Capture the cell that displays the provided text and extract its (x, y) central coordinate. 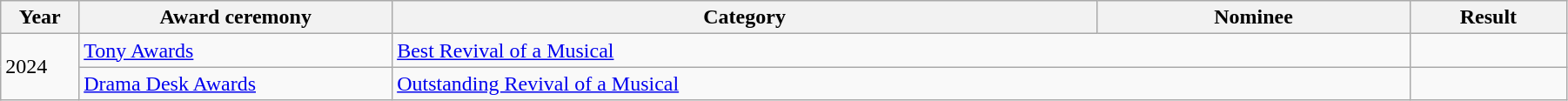
2024 (40, 67)
Category (745, 17)
Nominee (1254, 17)
Tony Awards (236, 50)
Year (40, 17)
Outstanding Revival of a Musical (901, 84)
Best Revival of a Musical (901, 50)
Result (1488, 17)
Award ceremony (236, 17)
Drama Desk Awards (236, 84)
